Locate the cell with the specified text and output its (x, y) center coordinate. 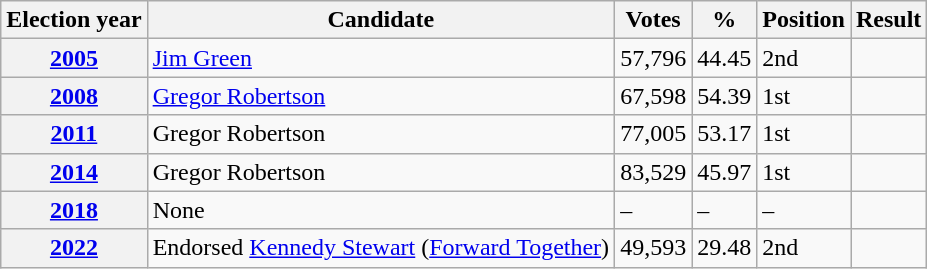
29.48 (724, 248)
77,005 (654, 134)
45.97 (724, 172)
Election year (74, 20)
% (724, 20)
44.45 (724, 58)
53.17 (724, 134)
2011 (74, 134)
2005 (74, 58)
2022 (74, 248)
57,796 (654, 58)
2014 (74, 172)
None (381, 210)
83,529 (654, 172)
2008 (74, 96)
2018 (74, 210)
67,598 (654, 96)
49,593 (654, 248)
Endorsed Kennedy Stewart (Forward Together) (381, 248)
Position (804, 20)
Candidate (381, 20)
Jim Green (381, 58)
Result (888, 20)
54.39 (724, 96)
Votes (654, 20)
